Provide the (x, y) coordinate of the cell's center where the given text is located.  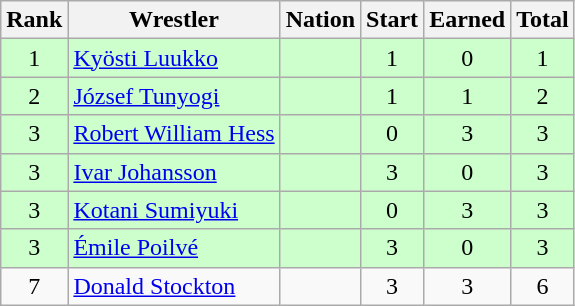
Kyösti Luukko (174, 58)
Ivar Johansson (174, 172)
József Tunyogi (174, 96)
Émile Poilvé (174, 248)
Total (543, 20)
Earned (468, 20)
Rank (34, 20)
Donald Stockton (174, 286)
Nation (320, 20)
Wrestler (174, 20)
6 (543, 286)
Kotani Sumiyuki (174, 210)
Start (392, 20)
7 (34, 286)
Robert William Hess (174, 134)
